Output the (X, Y) coordinate of the center of the cell containing the given text.  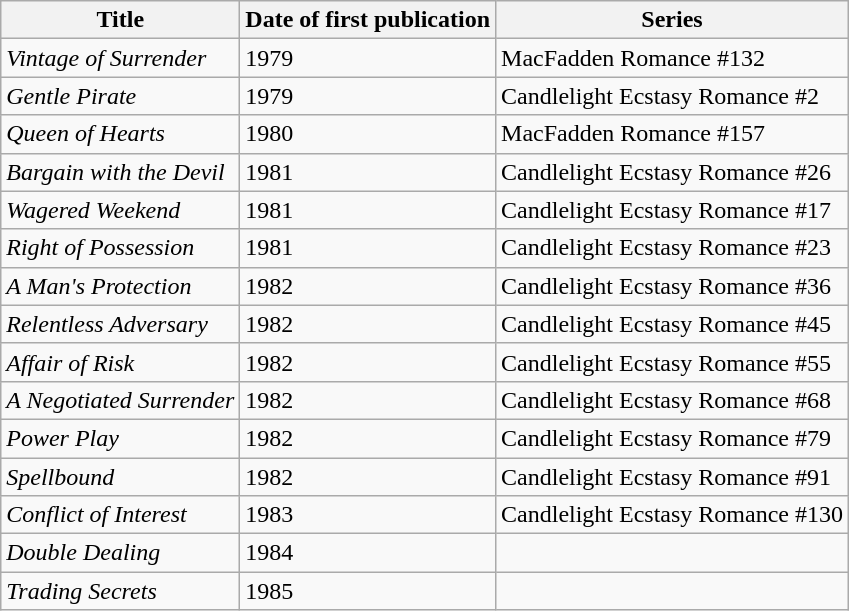
A Man's Protection (120, 286)
Spellbound (120, 477)
Candlelight Ecstasy Romance #2 (672, 96)
1985 (368, 591)
1983 (368, 515)
Candlelight Ecstasy Romance #68 (672, 400)
Title (120, 20)
A Negotiated Surrender (120, 400)
1980 (368, 134)
Power Play (120, 438)
Candlelight Ecstasy Romance #91 (672, 477)
Wagered Weekend (120, 210)
Gentle Pirate (120, 96)
Queen of Hearts (120, 134)
1984 (368, 553)
Trading Secrets (120, 591)
Relentless Adversary (120, 324)
Vintage of Surrender (120, 58)
Candlelight Ecstasy Romance #130 (672, 515)
Bargain with the Devil (120, 172)
Series (672, 20)
Right of Possession (120, 248)
Affair of Risk (120, 362)
Candlelight Ecstasy Romance #26 (672, 172)
Double Dealing (120, 553)
Candlelight Ecstasy Romance #79 (672, 438)
Candlelight Ecstasy Romance #36 (672, 286)
Candlelight Ecstasy Romance #45 (672, 324)
Candlelight Ecstasy Romance #23 (672, 248)
MacFadden Romance #132 (672, 58)
Candlelight Ecstasy Romance #17 (672, 210)
Candlelight Ecstasy Romance #55 (672, 362)
Conflict of Interest (120, 515)
MacFadden Romance #157 (672, 134)
Date of first publication (368, 20)
